For the text-containing cell, return its midpoint in [x, y] coordinate format. 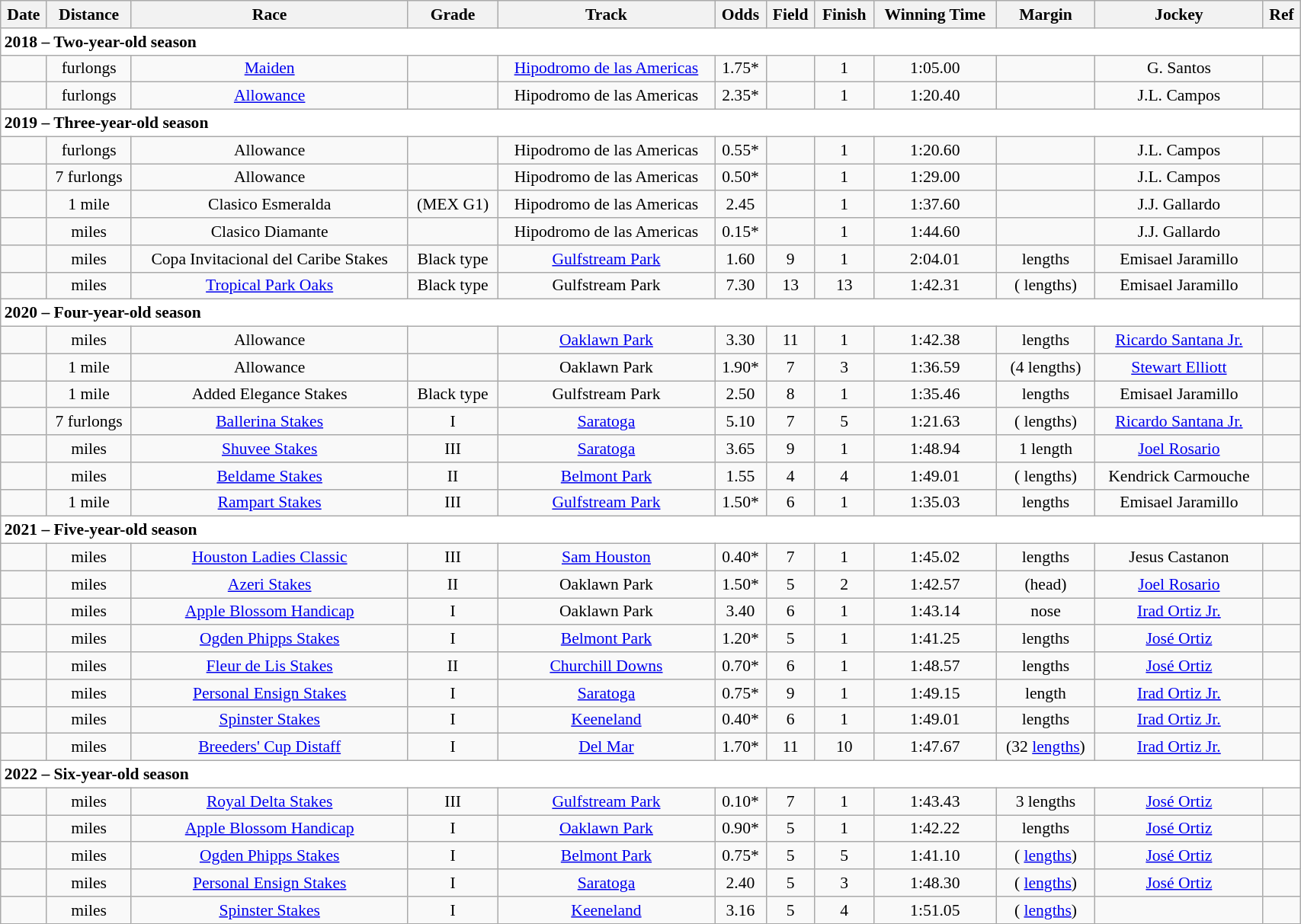
Jockey [1178, 14]
3.65 [741, 449]
(32 lengths) [1046, 747]
1:35.03 [934, 503]
1.20* [741, 639]
Copa Invitacional del Caribe Stakes [270, 259]
1:05.00 [934, 69]
1:43.14 [934, 612]
(4 lengths) [1046, 367]
8 [790, 395]
Maiden [270, 69]
2 [844, 584]
10 [844, 747]
Royal Delta Stakes [270, 801]
1:44.60 [934, 232]
Breeders' Cup Distaff [270, 747]
1:43.43 [934, 801]
1.75* [741, 69]
1:42.57 [934, 584]
Tropical Park Oaks [270, 286]
nose [1046, 612]
7.30 [741, 286]
1 length [1046, 449]
2022 – Six-year-old season [651, 775]
0.50* [741, 177]
Added Elegance Stakes [270, 395]
Del Mar [607, 747]
length [1046, 693]
Distance [88, 14]
2:04.01 [934, 259]
Clasico Diamante [270, 232]
1:42.38 [934, 341]
(head) [1046, 584]
Odds [741, 14]
Winning Time [934, 14]
1.70* [741, 747]
Beldame Stakes [270, 476]
1:45.02 [934, 558]
Grade [453, 14]
2021 – Five-year-old season [651, 530]
Azeri Stakes [270, 584]
1:29.00 [934, 177]
1:48.57 [934, 666]
Rampart Stakes [270, 503]
1:42.31 [934, 286]
Jesus Castanon [1178, 558]
2018 – Two-year-old season [651, 42]
1:48.30 [934, 883]
Churchill Downs [607, 666]
0.10* [741, 801]
5.10 [741, 422]
Kendrick Carmouche [1178, 476]
1:41.25 [934, 639]
2.35* [741, 96]
1:41.10 [934, 856]
Ref [1281, 14]
1:42.22 [934, 829]
2019 – Three-year-old season [651, 123]
1.55 [741, 476]
3 lengths [1046, 801]
1.90* [741, 367]
1:20.60 [934, 150]
Houston Ladies Classic [270, 558]
Finish [844, 14]
2.45 [741, 205]
2.50 [741, 395]
0.15* [741, 232]
2.40 [741, 883]
Stewart Elliott [1178, 367]
1:21.63 [934, 422]
0.90* [741, 829]
1.60 [741, 259]
1:37.60 [934, 205]
1:48.94 [934, 449]
Sam Houston [607, 558]
Shuvee Stakes [270, 449]
1:20.40 [934, 96]
2020 – Four-year-old season [651, 313]
0.70* [741, 666]
Race [270, 14]
3.40 [741, 612]
1:51.05 [934, 910]
Ballerina Stakes [270, 422]
3.30 [741, 341]
Clasico Esmeralda [270, 205]
0.55* [741, 150]
1:47.67 [934, 747]
1:49.15 [934, 693]
(MEX G1) [453, 205]
Fleur de Lis Stakes [270, 666]
Track [607, 14]
3.16 [741, 910]
1:35.46 [934, 395]
Margin [1046, 14]
Field [790, 14]
Date [24, 14]
1:36.59 [934, 367]
G. Santos [1178, 69]
